Capture the cell that displays the provided text and extract its [x, y] central coordinate. 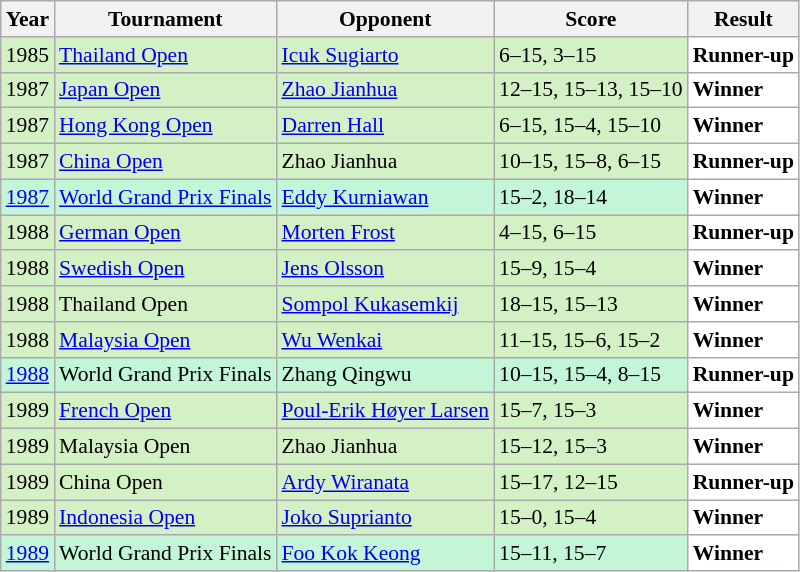
Opponent [385, 19]
Tournament [165, 19]
10–15, 15–4, 8–15 [591, 375]
Wu Wenkai [385, 340]
15–11, 15–7 [591, 554]
Poul-Erik Høyer Larsen [385, 411]
Joko Suprianto [385, 518]
Result [744, 19]
15–12, 15–3 [591, 447]
Foo Kok Keong [385, 554]
6–15, 15–4, 15–10 [591, 126]
15–2, 18–14 [591, 197]
15–7, 15–3 [591, 411]
Japan Open [165, 90]
10–15, 15–8, 6–15 [591, 162]
11–15, 15–6, 15–2 [591, 340]
Morten Frost [385, 233]
Score [591, 19]
1985 [28, 55]
Year [28, 19]
18–15, 15–13 [591, 304]
Jens Olsson [385, 269]
Icuk Sugiarto [385, 55]
Ardy Wiranata [385, 482]
15–17, 12–15 [591, 482]
Sompol Kukasemkij [385, 304]
12–15, 15–13, 15–10 [591, 90]
Swedish Open [165, 269]
Eddy Kurniawan [385, 197]
Darren Hall [385, 126]
15–9, 15–4 [591, 269]
15–0, 15–4 [591, 518]
Indonesia Open [165, 518]
4–15, 6–15 [591, 233]
Zhang Qingwu [385, 375]
German Open [165, 233]
Hong Kong Open [165, 126]
French Open [165, 411]
6–15, 3–15 [591, 55]
